Extract the (X, Y) coordinate from the center of the cell holding the provided text.  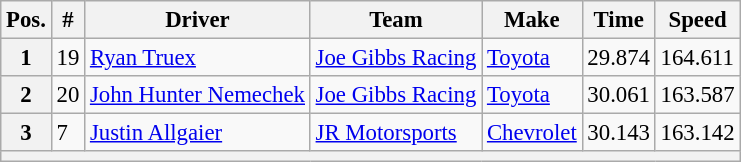
Justin Allgaier (198, 133)
1 (26, 58)
2 (26, 95)
30.143 (618, 133)
164.611 (698, 58)
Time (618, 20)
John Hunter Nemechek (198, 95)
Team (396, 20)
163.587 (698, 95)
20 (68, 95)
Chevrolet (532, 133)
Ryan Truex (198, 58)
29.874 (618, 58)
3 (26, 133)
Pos. (26, 20)
19 (68, 58)
30.061 (618, 95)
# (68, 20)
7 (68, 133)
Driver (198, 20)
Make (532, 20)
JR Motorsports (396, 133)
Speed (698, 20)
163.142 (698, 133)
